Output the (x, y) coordinate of the center of the cell containing the given text.  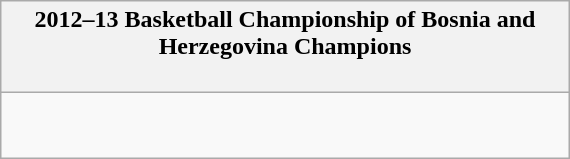
2012–13 Basketball Championship of Bosnia and Herzegovina Champions (284, 47)
